Provide the [X, Y] coordinate of the cell's center where the given text is located.  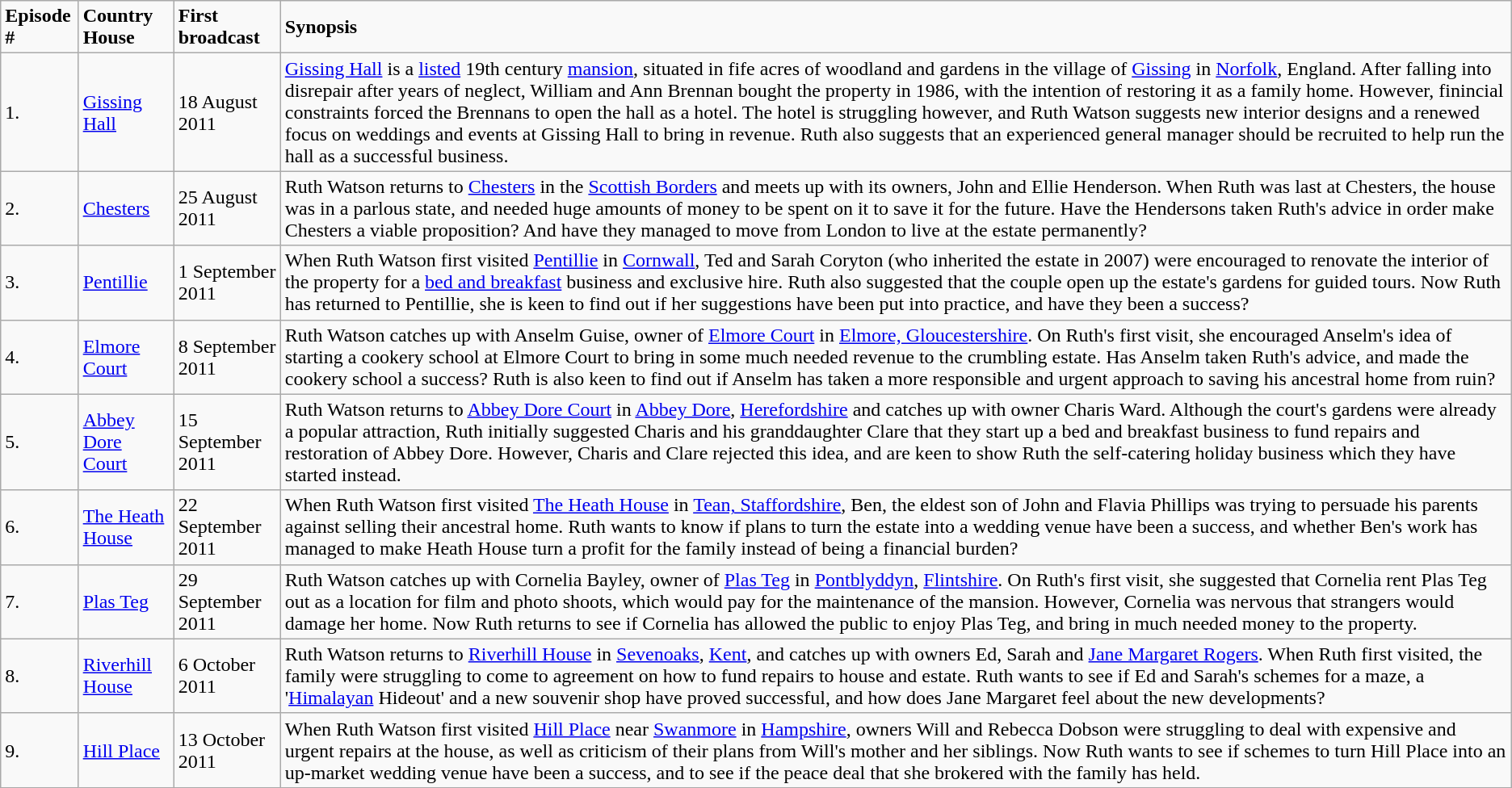
Riverhill House [126, 676]
Pentillie [126, 283]
2. [40, 208]
25 August 2011 [227, 208]
18 August 2011 [227, 112]
9. [40, 750]
6. [40, 527]
Country House [126, 27]
1. [40, 112]
3. [40, 283]
29 September 2011 [227, 601]
6 October 2011 [227, 676]
8 September 2011 [227, 357]
Gissing Hall [126, 112]
13 October 2011 [227, 750]
Hill Place [126, 750]
4. [40, 357]
Chesters [126, 208]
Episode # [40, 27]
Plas Teg [126, 601]
Elmore Court [126, 357]
22 September 2011 [227, 527]
First broadcast [227, 27]
Synopsis [896, 27]
5. [40, 442]
Abbey Dore Court [126, 442]
The Heath House [126, 527]
15 September 2011 [227, 442]
1 September 2011 [227, 283]
8. [40, 676]
7. [40, 601]
